Search for the cell housing the specified text and yield its (x, y) center coordinate. 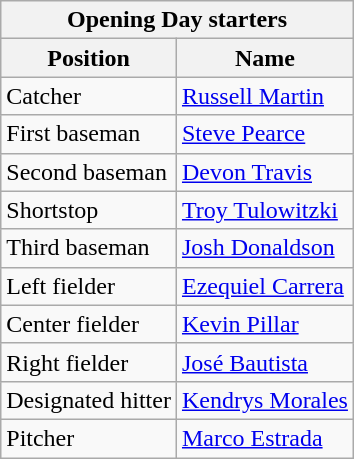
Opening Day starters (178, 20)
Catcher (89, 96)
Third baseman (89, 248)
Shortstop (89, 210)
Ezequiel Carrera (264, 286)
Steve Pearce (264, 134)
Kevin Pillar (264, 324)
Devon Travis (264, 172)
Troy Tulowitzki (264, 210)
First baseman (89, 134)
Second baseman (89, 172)
Designated hitter (89, 400)
Pitcher (89, 438)
Center fielder (89, 324)
Name (264, 58)
Russell Martin (264, 96)
Right fielder (89, 362)
Left fielder (89, 286)
Josh Donaldson (264, 248)
Kendrys Morales (264, 400)
Marco Estrada (264, 438)
Position (89, 58)
José Bautista (264, 362)
